Return (x, y) of the center of cell containing provided text 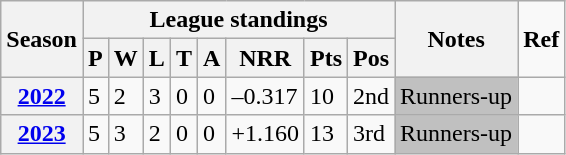
2nd (372, 96)
NRR (266, 58)
W (126, 58)
T (184, 58)
L (156, 58)
2022 (42, 96)
–0.317 (266, 96)
13 (326, 134)
Season (42, 39)
3rd (372, 134)
P (95, 58)
Ref (542, 39)
+1.160 (266, 134)
A (211, 58)
2023 (42, 134)
Notes (456, 39)
10 (326, 96)
League standings (238, 20)
Pts (326, 58)
Pos (372, 58)
